Identify which cell holds the provided text, then report its (X, Y) central coordinate. 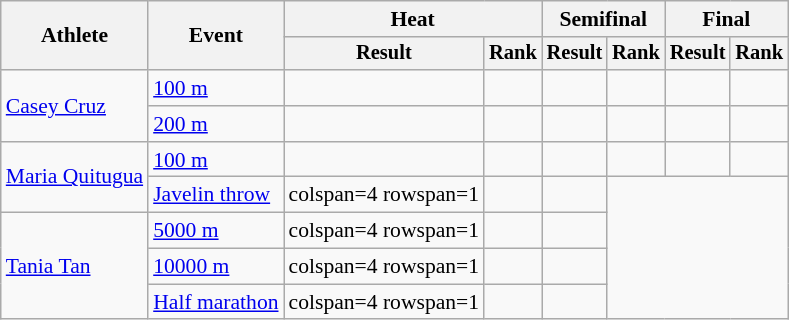
Heat (413, 19)
5000 m (216, 231)
10000 m (216, 267)
Casey Cruz (74, 106)
Athlete (74, 36)
Semifinal (604, 19)
Javelin throw (216, 195)
Maria Quitugua (74, 178)
Event (216, 36)
Half marathon (216, 302)
Final (726, 19)
200 m (216, 124)
Tania Tan (74, 266)
